Extract the [X, Y] coordinate from the center of the cell holding the provided text.  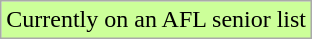
Currently on an AFL senior list [156, 20]
